Extract the (X, Y) coordinate from the center of the cell holding the provided text.  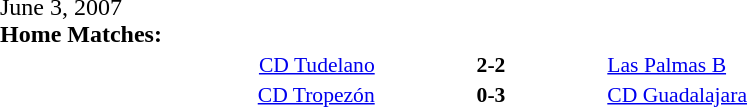
2-2 (492, 64)
